Detect which cell encompasses the target text, then output its [X, Y] center coordinate. 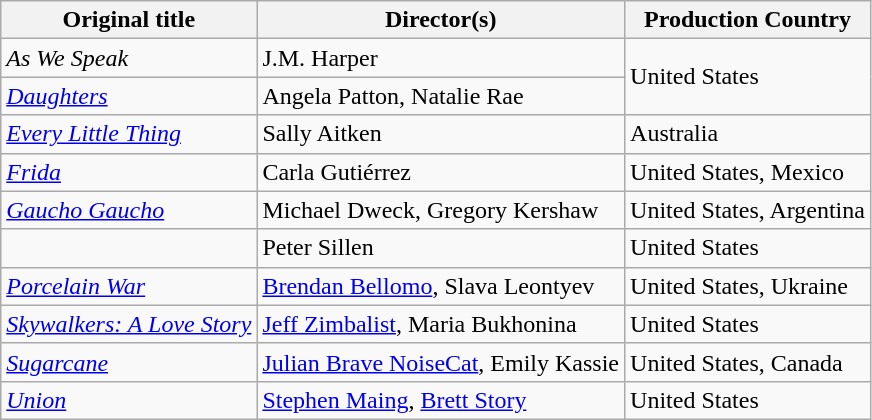
United States, Mexico [748, 172]
Skywalkers: A Love Story [129, 324]
Union [129, 400]
Jeff Zimbalist, Maria Bukhonina [441, 324]
Daughters [129, 96]
Porcelain War [129, 286]
Director(s) [441, 20]
Peter Sillen [441, 248]
United States, Canada [748, 362]
Angela Patton, Natalie Rae [441, 96]
Sally Aitken [441, 134]
Carla Gutiérrez [441, 172]
Michael Dweck, Gregory Kershaw [441, 210]
Brendan Bellomo, Slava Leontyev [441, 286]
Gaucho Gaucho [129, 210]
Every Little Thing [129, 134]
United States, Ukraine [748, 286]
Original title [129, 20]
Production Country [748, 20]
Stephen Maing, Brett Story [441, 400]
Sugarcane [129, 362]
J.M. Harper [441, 58]
Julian Brave NoiseCat, Emily Kassie [441, 362]
As We Speak [129, 58]
United States, Argentina [748, 210]
Frida [129, 172]
Australia [748, 134]
